From the cell containing the given text, extract its center point as [x, y] coordinate. 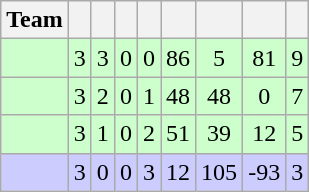
39 [220, 134]
86 [178, 58]
105 [220, 172]
7 [298, 96]
Team [35, 20]
9 [298, 58]
51 [178, 134]
81 [264, 58]
-93 [264, 172]
